Identify which cell holds the provided text, then report its [X, Y] central coordinate. 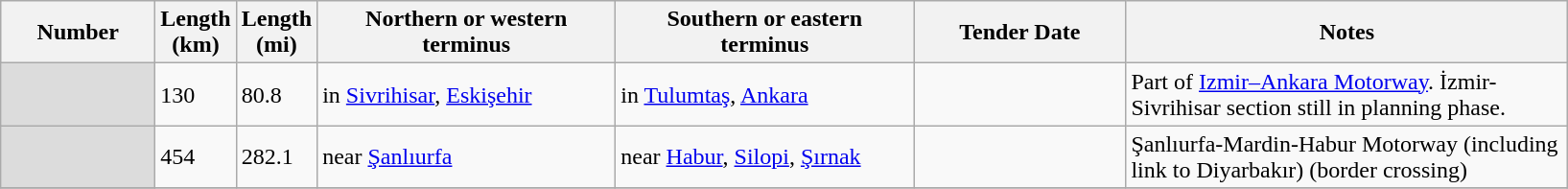
454 [196, 157]
80.8 [276, 94]
Şanlıurfa-Mardin-Habur Motorway (including link to Diyarbakır) (border crossing) [1346, 157]
282.1 [276, 157]
Length (mi) [276, 33]
Length (km) [196, 33]
Tender Date [1020, 33]
130 [196, 94]
in Sivrihisar, Eskişehir [466, 94]
Northern or western terminus [466, 33]
near Şanlıurfa [466, 157]
Southern or eastern terminus [765, 33]
Notes [1346, 33]
Part of Izmir–Ankara Motorway. İzmir-Sivrihisar section still in planning phase. [1346, 94]
in Tulumtaş, Ankara [765, 94]
near Habur, Silopi, Şırnak [765, 157]
Number [79, 33]
